Output the (x, y) coordinate of the center of the cell containing the given text.  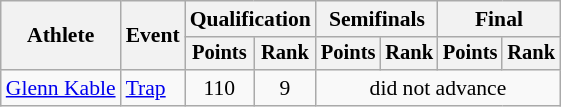
110 (220, 88)
Athlete (61, 36)
Qualification (250, 19)
Trap (153, 88)
Glenn Kable (61, 88)
Event (153, 36)
9 (285, 88)
did not advance (438, 88)
Final (499, 19)
Semifinals (377, 19)
